Find where the given text appears and provide that cell's center as (X, Y) coordinate. 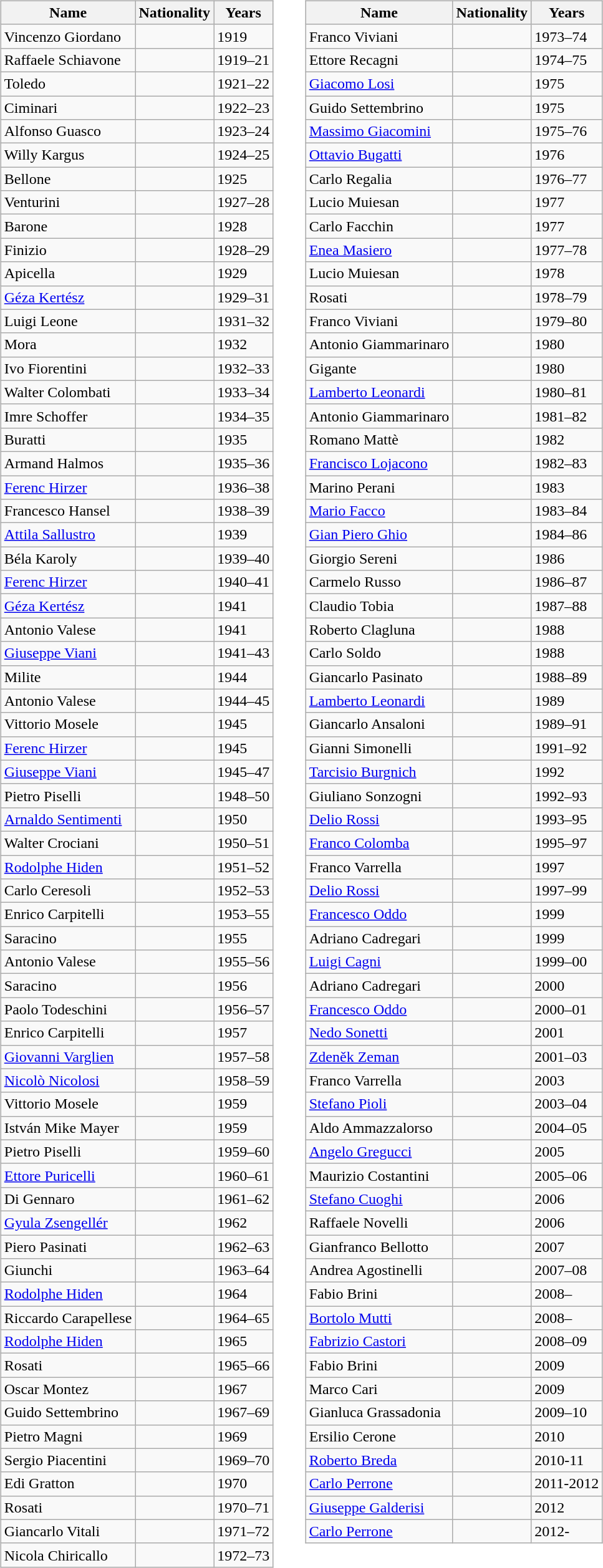
Maurizio Costantini (379, 1175)
Giuseppe Galderisi (379, 1508)
1951–52 (243, 867)
Ciminari (68, 108)
Francisco Lojacono (379, 463)
1974–75 (567, 60)
1961–62 (243, 1199)
2007 (567, 1246)
Raffaele Schiavone (68, 60)
Giancarlo Pasinato (379, 677)
1989–91 (567, 724)
Massimo Giacomini (379, 132)
1962 (243, 1223)
1938–39 (243, 511)
1991–92 (567, 748)
Luigi Leone (68, 321)
1978 (567, 274)
1944–45 (243, 701)
Marino Perani (379, 487)
1935 (243, 440)
Finizio (68, 250)
1936–38 (243, 487)
1964–65 (243, 1318)
Gian Piero Ghio (379, 535)
Aldo Ammazzalorso (379, 1128)
Luigi Cagni (379, 962)
Riccardo Carapellese (68, 1318)
1965–66 (243, 1365)
2007–08 (567, 1271)
1957–58 (243, 1057)
1953–55 (243, 915)
Armand Halmos (68, 463)
Giorgio Sereni (379, 559)
1962–63 (243, 1246)
Carlo Facchin (379, 226)
1922–23 (243, 108)
Attila Sallustro (68, 535)
1993–95 (567, 819)
Apicella (68, 274)
2009–10 (567, 1413)
2005 (567, 1152)
1967 (243, 1389)
Bortolo Mutti (379, 1318)
Gigante (379, 368)
Venturini (68, 203)
1939–40 (243, 559)
1988–89 (567, 677)
1945–47 (243, 772)
1969 (243, 1436)
1934–35 (243, 416)
Giancarlo Vitali (68, 1531)
1977–78 (567, 250)
Edi Gratton (68, 1484)
Ettore Puricelli (68, 1175)
2001–03 (567, 1057)
1995–97 (567, 843)
1986–87 (567, 582)
Nicola Chiricallo (68, 1555)
Stefano Pioli (379, 1104)
1940–41 (243, 582)
1997–99 (567, 891)
1970–71 (243, 1508)
Roberto Breda (379, 1460)
Willy Kargus (68, 155)
Imre Schoffer (68, 416)
1944 (243, 677)
1992–93 (567, 796)
Gianni Simonelli (379, 748)
1932 (243, 345)
1950–51 (243, 843)
Giancarlo Ansaloni (379, 724)
2008–09 (567, 1342)
Carlo Regalia (379, 179)
2003–04 (567, 1104)
Giunchi (68, 1271)
1973–74 (567, 36)
Piero Pasinati (68, 1246)
1963–64 (243, 1271)
Mora (68, 345)
1956 (243, 986)
1997 (567, 867)
1931–32 (243, 321)
1960–61 (243, 1175)
Enea Masiero (379, 250)
Walter Crociani (68, 843)
Pietro Magni (68, 1436)
Arnaldo Sentimenti (68, 819)
Claudio Tobia (379, 606)
Francesco Hansel (68, 511)
1970 (243, 1484)
1972–73 (243, 1555)
1919 (243, 36)
1932–33 (243, 368)
1983 (567, 487)
1999–00 (567, 962)
1925 (243, 179)
Ettore Recagni (379, 60)
Franco Colomba (379, 843)
2012 (567, 1508)
1976 (567, 155)
Ottavio Bugatti (379, 155)
Giacomo Losi (379, 84)
1964 (243, 1294)
Marco Cari (379, 1389)
Tarcisio Burgnich (379, 772)
Nicolò Nicolosi (68, 1080)
2001 (567, 1033)
1971–72 (243, 1531)
1976–77 (567, 179)
Di Gennaro (68, 1199)
Stefano Cuoghi (379, 1199)
2000 (567, 986)
1929 (243, 274)
Raffaele Novelli (379, 1223)
1992 (567, 772)
Gianfranco Bellotto (379, 1246)
Oscar Montez (68, 1389)
1921–22 (243, 84)
1941–43 (243, 653)
2010 (567, 1436)
Andrea Agostinelli (379, 1271)
1952–53 (243, 891)
1957 (243, 1033)
1935–36 (243, 463)
2010-11 (567, 1460)
1979–80 (567, 321)
Carlo Soldo (379, 653)
Roberto Clagluna (379, 630)
Gyula Zsengellér (68, 1223)
1982–83 (567, 463)
1987–88 (567, 606)
1939 (243, 535)
1967–69 (243, 1413)
Toledo (68, 84)
Milite (68, 677)
1929–31 (243, 297)
1924–25 (243, 155)
2012- (567, 1531)
Bellone (68, 179)
Paolo Todeschini (68, 1009)
1978–79 (567, 297)
Ivo Fiorentini (68, 368)
Giuliano Sonzogni (379, 796)
Buratti (68, 440)
1986 (567, 559)
1983–84 (567, 511)
1956–57 (243, 1009)
2004–05 (567, 1128)
1969–70 (243, 1460)
1928 (243, 226)
Angelo Gregucci (379, 1152)
Zdeněk Zeman (379, 1057)
1950 (243, 819)
1955 (243, 938)
1984–86 (567, 535)
1923–24 (243, 132)
1927–28 (243, 203)
Nedo Sonetti (379, 1033)
Sergio Piacentini (68, 1460)
Romano Mattè (379, 440)
István Mike Mayer (68, 1128)
Fabrizio Castori (379, 1342)
1933–34 (243, 392)
1982 (567, 440)
Walter Colombati (68, 392)
Carmelo Russo (379, 582)
1975–76 (567, 132)
Vincenzo Giordano (68, 36)
1955–56 (243, 962)
1965 (243, 1342)
1959–60 (243, 1152)
1919–21 (243, 60)
2003 (567, 1080)
1958–59 (243, 1080)
Carlo Ceresoli (68, 891)
2000–01 (567, 1009)
Gianluca Grassadonia (379, 1413)
Barone (68, 226)
1989 (567, 701)
1981–82 (567, 416)
2005–06 (567, 1175)
2011-2012 (567, 1484)
Béla Karoly (68, 559)
1928–29 (243, 250)
Mario Facco (379, 511)
Alfonso Guasco (68, 132)
Ersilio Cerone (379, 1436)
1948–50 (243, 796)
1980–81 (567, 392)
Giovanni Varglien (68, 1057)
